Scan for the cell matching the given text and deliver its (X, Y) coordinate at center. 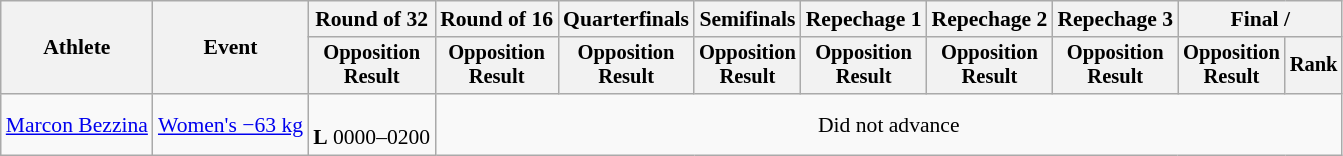
Did not advance (888, 124)
Repechage 2 (990, 19)
Event (230, 48)
Rank (1314, 66)
Women's −63 kg (230, 124)
Semifinals (748, 19)
Quarterfinals (626, 19)
Round of 32 (372, 19)
Athlete (77, 48)
Marcon Bezzina (77, 124)
Final / (1260, 19)
Round of 16 (496, 19)
Repechage 1 (864, 19)
Repechage 3 (1115, 19)
L 0000–0200 (372, 124)
